Search for the cell housing the specified text and yield its [X, Y] center coordinate. 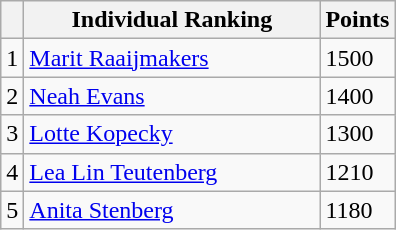
5 [12, 210]
Anita Stenberg [172, 210]
1500 [358, 58]
4 [12, 172]
1400 [358, 96]
1300 [358, 134]
2 [12, 96]
1210 [358, 172]
Neah Evans [172, 96]
Lea Lin Teutenberg [172, 172]
3 [12, 134]
Lotte Kopecky [172, 134]
Individual Ranking [172, 20]
1180 [358, 210]
Marit Raaijmakers [172, 58]
Points [358, 20]
1 [12, 58]
